Determine the [X, Y] coordinate at the center of the cell enclosing the given text.  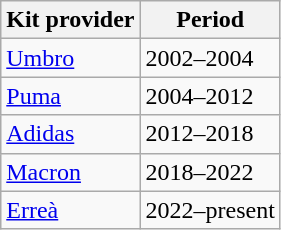
2002–2004 [210, 58]
2022–present [210, 210]
2012–2018 [210, 134]
Macron [70, 172]
Kit provider [70, 20]
Erreà [70, 210]
2018–2022 [210, 172]
Umbro [70, 58]
Adidas [70, 134]
2004–2012 [210, 96]
Puma [70, 96]
Period [210, 20]
